Extract the (x, y) coordinate from the center of the cell holding the provided text.  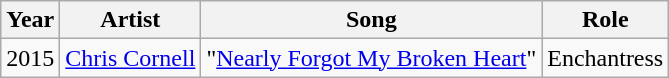
Role (606, 20)
Year (30, 20)
2015 (30, 58)
Chris Cornell (130, 58)
Song (372, 20)
Enchantress (606, 58)
"Nearly Forgot My Broken Heart" (372, 58)
Artist (130, 20)
